Extract the [x, y] coordinate from the center of the cell holding the provided text.  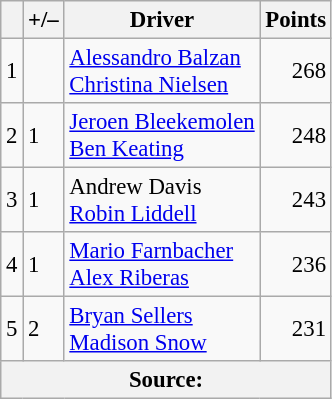
Bryan Sellers Madison Snow [162, 330]
243 [296, 200]
5 [12, 330]
Points [296, 20]
Andrew Davis Robin Liddell [162, 200]
3 [12, 200]
268 [296, 72]
231 [296, 330]
Jeroen Bleekemolen Ben Keating [162, 136]
236 [296, 264]
Alessandro Balzan Christina Nielsen [162, 72]
+/– [44, 20]
Mario Farnbacher Alex Riberas [162, 264]
4 [12, 264]
248 [296, 136]
Driver [162, 20]
